Output the [X, Y] coordinate of the center of the cell containing the given text.  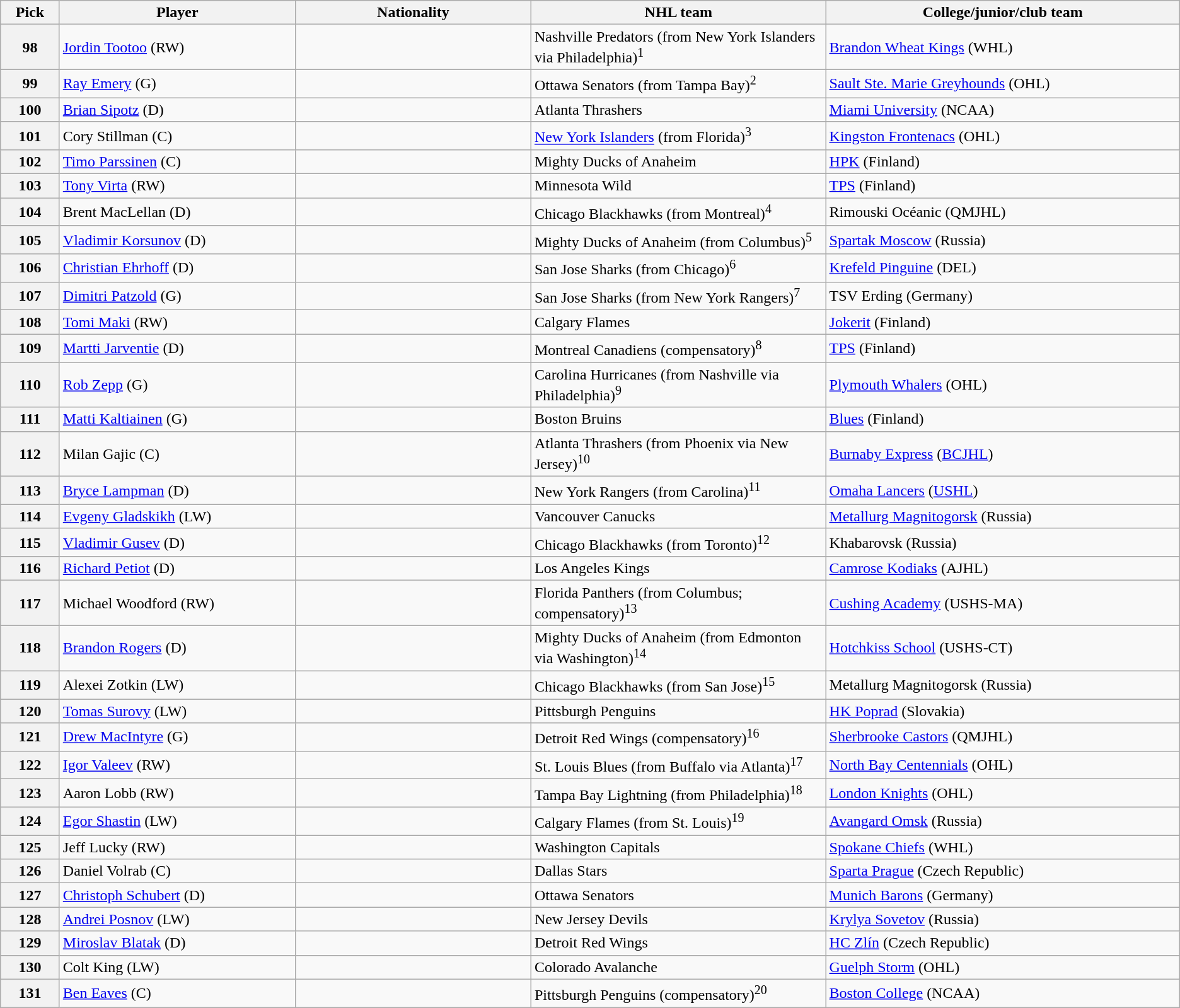
Mighty Ducks of Anaheim (from Edmonton via Washington)14 [678, 648]
Spartak Moscow (Russia) [1002, 240]
Pittsburgh Penguins [678, 711]
Brent MacLellan (D) [177, 212]
116 [30, 569]
126 [30, 871]
St. Louis Blues (from Buffalo via Atlanta)17 [678, 765]
Nationality [413, 13]
Richard Petiot (D) [177, 569]
College/junior/club team [1002, 13]
NHL team [678, 13]
Dimitri Patzold (G) [177, 296]
122 [30, 765]
Vladimir Gusev (D) [177, 542]
Egor Shastin (LW) [177, 821]
Sherbrooke Castors (QMJHL) [1002, 738]
HPK (Finland) [1002, 162]
Kingston Frontenacs (OHL) [1002, 136]
101 [30, 136]
Tomas Surovy (LW) [177, 711]
Dallas Stars [678, 871]
Brian Sipotz (D) [177, 110]
Detroit Red Wings [678, 943]
Miami University (NCAA) [1002, 110]
Aaron Lobb (RW) [177, 793]
Cushing Academy (USHS-MA) [1002, 603]
Cory Stillman (C) [177, 136]
Boston Bruins [678, 419]
Player [177, 13]
London Knights (OHL) [1002, 793]
99 [30, 83]
Blues (Finland) [1002, 419]
Krylya Sovetov (Russia) [1002, 919]
125 [30, 847]
Jeff Lucky (RW) [177, 847]
Tomi Maki (RW) [177, 322]
114 [30, 516]
San Jose Sharks (from New York Rangers)7 [678, 296]
Ottawa Senators [678, 895]
111 [30, 419]
Atlanta Thrashers [678, 110]
Rimouski Océanic (QMJHL) [1002, 212]
131 [30, 994]
Chicago Blackhawks (from San Jose)15 [678, 685]
Camrose Kodiaks (AJHL) [1002, 569]
124 [30, 821]
Miroslav Blatak (D) [177, 943]
Milan Gajic (C) [177, 454]
109 [30, 348]
HK Poprad (Slovakia) [1002, 711]
129 [30, 943]
Evgeny Gladskikh (LW) [177, 516]
Mighty Ducks of Anaheim [678, 162]
115 [30, 542]
Brandon Rogers (D) [177, 648]
Plymouth Whalers (OHL) [1002, 385]
Jokerit (Finland) [1002, 322]
Florida Panthers (from Columbus; compensatory)13 [678, 603]
Washington Capitals [678, 847]
Chicago Blackhawks (from Montreal)4 [678, 212]
100 [30, 110]
110 [30, 385]
Atlanta Thrashers (from Phoenix via New Jersey)10 [678, 454]
Michael Woodford (RW) [177, 603]
TSV Erding (Germany) [1002, 296]
Ray Emery (G) [177, 83]
Pick [30, 13]
San Jose Sharks (from Chicago)6 [678, 269]
North Bay Centennials (OHL) [1002, 765]
Ben Eaves (C) [177, 994]
Christian Ehrhoff (D) [177, 269]
130 [30, 967]
Krefeld Pinguine (DEL) [1002, 269]
Munich Barons (Germany) [1002, 895]
Avangard Omsk (Russia) [1002, 821]
Ottawa Senators (from Tampa Bay)2 [678, 83]
Igor Valeev (RW) [177, 765]
Chicago Blackhawks (from Toronto)12 [678, 542]
117 [30, 603]
120 [30, 711]
Guelph Storm (OHL) [1002, 967]
Pittsburgh Penguins (compensatory)20 [678, 994]
Jordin Tootoo (RW) [177, 47]
127 [30, 895]
Mighty Ducks of Anaheim (from Columbus)5 [678, 240]
New York Islanders (from Florida)3 [678, 136]
Boston College (NCAA) [1002, 994]
Bryce Lampman (D) [177, 490]
Tony Virta (RW) [177, 186]
Martti Jarventie (D) [177, 348]
98 [30, 47]
107 [30, 296]
Alexei Zotkin (LW) [177, 685]
Drew MacIntyre (G) [177, 738]
Detroit Red Wings (compensatory)16 [678, 738]
Minnesota Wild [678, 186]
Christoph Schubert (D) [177, 895]
106 [30, 269]
Montreal Canadiens (compensatory)8 [678, 348]
Rob Zepp (G) [177, 385]
Tampa Bay Lightning (from Philadelphia)18 [678, 793]
Calgary Flames (from St. Louis)19 [678, 821]
Colorado Avalanche [678, 967]
Calgary Flames [678, 322]
Los Angeles Kings [678, 569]
Hotchkiss School (USHS-CT) [1002, 648]
105 [30, 240]
Brandon Wheat Kings (WHL) [1002, 47]
Daniel Volrab (C) [177, 871]
123 [30, 793]
112 [30, 454]
Sault Ste. Marie Greyhounds (OHL) [1002, 83]
Khabarovsk (Russia) [1002, 542]
Nashville Predators (from New York Islanders via Philadelphia)1 [678, 47]
Vladimir Korsunov (D) [177, 240]
Colt King (LW) [177, 967]
Omaha Lancers (USHL) [1002, 490]
Spokane Chiefs (WHL) [1002, 847]
Andrei Posnov (LW) [177, 919]
HC Zlín (Czech Republic) [1002, 943]
New Jersey Devils [678, 919]
121 [30, 738]
Carolina Hurricanes (from Nashville via Philadelphia)9 [678, 385]
Matti Kaltiainen (G) [177, 419]
102 [30, 162]
Timo Parssinen (C) [177, 162]
108 [30, 322]
128 [30, 919]
118 [30, 648]
Vancouver Canucks [678, 516]
New York Rangers (from Carolina)11 [678, 490]
103 [30, 186]
119 [30, 685]
Sparta Prague (Czech Republic) [1002, 871]
113 [30, 490]
Burnaby Express (BCJHL) [1002, 454]
104 [30, 212]
